From the cell containing the given text, extract its center point as (x, y) coordinate. 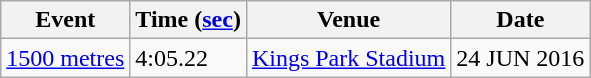
Time (sec) (188, 20)
Kings Park Stadium (348, 58)
4:05.22 (188, 58)
Date (520, 20)
Venue (348, 20)
24 JUN 2016 (520, 58)
1500 metres (66, 58)
Event (66, 20)
